Return the [x, y] coordinate for the center point of the cell that contains the specified text.  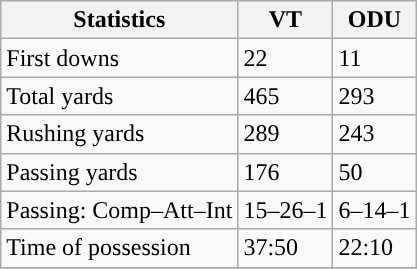
Statistics [120, 20]
465 [286, 96]
50 [374, 172]
Total yards [120, 96]
293 [374, 96]
15–26–1 [286, 210]
Time of possession [120, 248]
First downs [120, 58]
22:10 [374, 248]
Rushing yards [120, 134]
ODU [374, 20]
Passing yards [120, 172]
VT [286, 20]
22 [286, 58]
6–14–1 [374, 210]
176 [286, 172]
Passing: Comp–Att–Int [120, 210]
289 [286, 134]
11 [374, 58]
243 [374, 134]
37:50 [286, 248]
